Identify which cell holds the provided text, then report its (X, Y) central coordinate. 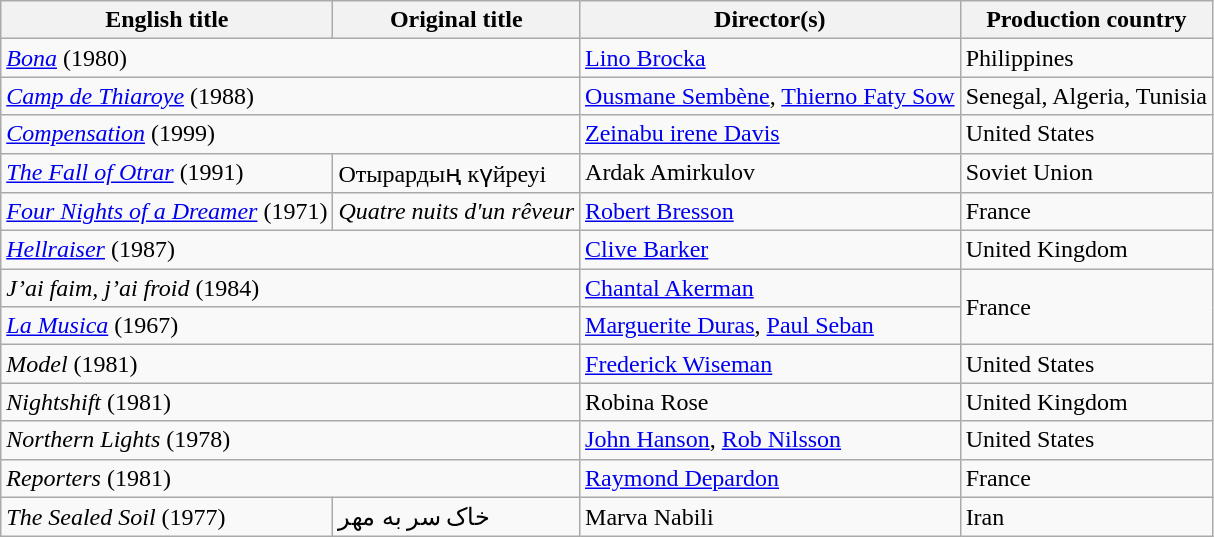
Iran (1086, 517)
Ardak Amirkulov (770, 173)
La Musica (1967) (290, 326)
Robert Bresson (770, 212)
The Fall of Otrar (1991) (167, 173)
Director(s) (770, 20)
Ousmane Sembène, Thierno Faty Sow (770, 96)
Production country (1086, 20)
Hellraiser (1987) (290, 250)
Four Nights of a Dreamer (1971) (167, 212)
Bona (1980) (290, 58)
Northern Lights (1978) (290, 440)
خاک سر به مهر (456, 517)
Camp de Thiaroye (1988) (290, 96)
Robina Rose (770, 402)
Original title (456, 20)
Quatre nuits d'un rêveur (456, 212)
Model (1981) (290, 364)
J’ai faim, j’ai froid (1984) (290, 288)
Senegal, Algeria, Tunisia (1086, 96)
Marva Nabili (770, 517)
Отырардың күйреуі (456, 173)
The Sealed Soil (1977) (167, 517)
Reporters (1981) (290, 478)
Nightshift (1981) (290, 402)
John Hanson, Rob Nilsson (770, 440)
Chantal Akerman (770, 288)
Zeinabu irene Davis (770, 134)
Soviet Union (1086, 173)
Raymond Depardon (770, 478)
Compensation (1999) (290, 134)
Marguerite Duras, Paul Seban (770, 326)
Frederick Wiseman (770, 364)
English title (167, 20)
Clive Barker (770, 250)
Lino Brocka (770, 58)
Philippines (1086, 58)
